Detect which cell encompasses the target text, then output its (x, y) center coordinate. 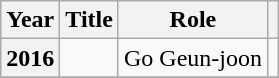
2016 (30, 58)
Go Geun-joon (192, 58)
Title (90, 20)
Year (30, 20)
Role (192, 20)
